Locate the cell with the specified text and output its (X, Y) center coordinate. 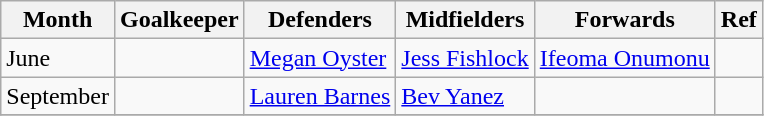
June (58, 58)
Ref (738, 20)
Ifeoma Onumonu (624, 58)
Lauren Barnes (320, 96)
Midfielders (465, 20)
September (58, 96)
Goalkeeper (179, 20)
Defenders (320, 20)
Forwards (624, 20)
Month (58, 20)
Jess Fishlock (465, 58)
Megan Oyster (320, 58)
Bev Yanez (465, 96)
